Provide the (x, y) coordinate of the cell's center where the given text is located.  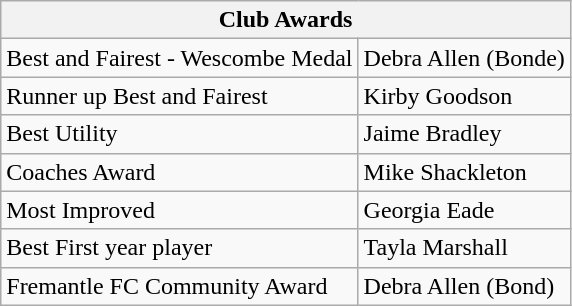
Debra Allen (Bonde) (464, 58)
Runner up Best and Fairest (180, 96)
Georgia Eade (464, 210)
Fremantle FC Community Award (180, 286)
Tayla Marshall (464, 248)
Debra Allen (Bond) (464, 286)
Kirby Goodson (464, 96)
Club Awards (286, 20)
Best Utility (180, 134)
Best First year player (180, 248)
Jaime Bradley (464, 134)
Best and Fairest - Wescombe Medal (180, 58)
Most Improved (180, 210)
Coaches Award (180, 172)
Mike Shackleton (464, 172)
